Return the [x, y] coordinate for the center point of the cell that contains the specified text.  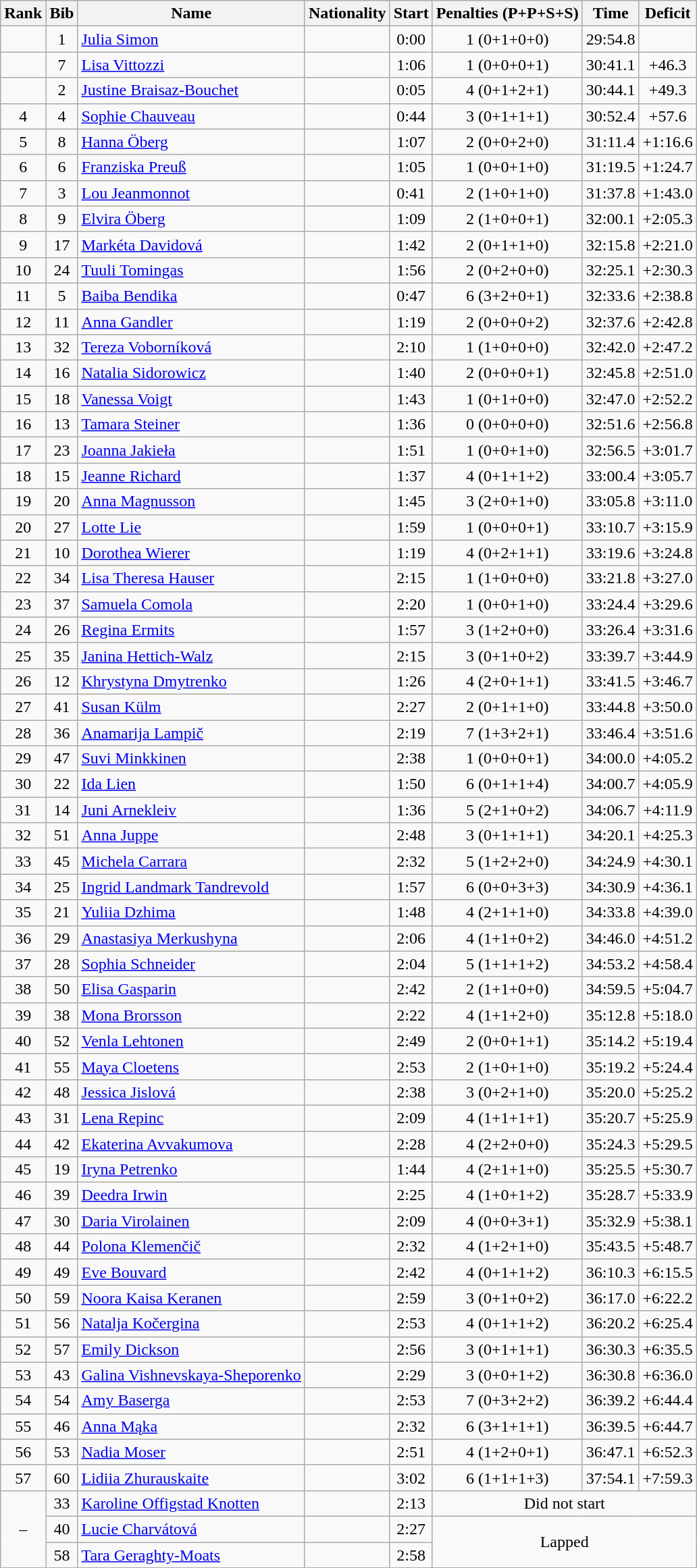
6 (1+1+1+3) [507, 1478]
Baiba Bendika [191, 296]
1:45 [411, 502]
Suvi Minkkinen [191, 759]
+5:48.7 [667, 1247]
2 (0+2+0+0) [507, 270]
33:05.8 [611, 502]
2:51 [411, 1452]
2:13 [411, 1503]
1:37 [411, 476]
Tara Geraghty-Moats [191, 1555]
2:59 [411, 1298]
+2:38.8 [667, 296]
35:19.2 [611, 1066]
36:17.0 [611, 1298]
Lotte Lie [191, 527]
Dorothea Wierer [191, 553]
1:50 [411, 784]
+49.3 [667, 90]
+5:25.2 [667, 1092]
33:21.8 [611, 578]
3:02 [411, 1478]
3 (2+0+1+0) [507, 502]
+6:15.5 [667, 1272]
34:33.8 [611, 913]
34:30.9 [611, 887]
+2:51.0 [667, 373]
Rank [23, 13]
Penalties (P+P+S+S) [507, 13]
33:44.8 [611, 707]
32:42.0 [611, 348]
33:46.4 [611, 732]
Ingrid Landmark Tandrevold [191, 887]
35:20.7 [611, 1118]
5 (1+1+1+2) [507, 964]
2:04 [411, 964]
Joanna Jakieła [191, 450]
36:39.5 [611, 1426]
1 [62, 39]
3 [62, 193]
Sophie Chauveau [191, 116]
Galina Vishnevskaya-Sheporenko [191, 1375]
+6:44.4 [667, 1401]
Ekaterina Avvakumova [191, 1144]
Amy Baserga [191, 1401]
36:30.8 [611, 1375]
Anna Magnusson [191, 502]
36:47.1 [611, 1452]
+5:19.4 [667, 1041]
Franziska Preuß [191, 167]
2 (0+0+2+0) [507, 142]
2:22 [411, 1015]
32:33.6 [611, 296]
Jessica Jislová [191, 1092]
34:06.7 [611, 810]
+2:47.2 [667, 348]
+1:16.6 [667, 142]
+6:44.7 [667, 1426]
60 [62, 1478]
2:29 [411, 1375]
Start [411, 13]
Karoline Offigstad Knotten [191, 1503]
2 (1+1+0+0) [507, 990]
5 (2+1+0+2) [507, 810]
+4:51.2 [667, 938]
4 (1+1+2+0) [507, 1015]
30:44.1 [611, 90]
4 (1+1+1+1) [507, 1118]
+5:25.9 [667, 1118]
+2:30.3 [667, 270]
35:43.5 [611, 1247]
6 (3+2+0+1) [507, 296]
Lou Jeanmonnot [191, 193]
34:24.9 [611, 861]
37:54.1 [611, 1478]
34:59.5 [611, 990]
33:41.5 [611, 681]
Iryna Petrenko [191, 1170]
4 (0+2+1+1) [507, 553]
+2:42.8 [667, 322]
Polona Klemenčič [191, 1247]
+3:29.6 [667, 604]
+6:36.0 [667, 1375]
2 (1+0+0+1) [507, 219]
+6:25.4 [667, 1324]
2:19 [411, 732]
2:56 [411, 1349]
+3:27.0 [667, 578]
Anastasiya Merkushyna [191, 938]
2:58 [411, 1555]
1:48 [411, 913]
Mona Brorsson [191, 1015]
35:24.3 [611, 1144]
Venla Lehtonen [191, 1041]
35:32.9 [611, 1221]
59 [62, 1298]
3 (1+2+0+0) [507, 630]
Natalia Sidorowicz [191, 373]
0 (0+0+0+0) [507, 425]
Time [611, 13]
+4:05.2 [667, 759]
33:00.4 [611, 476]
31:11.4 [611, 142]
1:42 [411, 244]
0:41 [411, 193]
35:12.8 [611, 1015]
+4:39.0 [667, 913]
Deedra Irwin [191, 1195]
35:20.0 [611, 1092]
+4:25.3 [667, 836]
58 [62, 1555]
31:37.8 [611, 193]
Juni Arnekleiv [191, 810]
Ida Lien [191, 784]
4 (2+2+0+0) [507, 1144]
32:00.1 [611, 219]
1:06 [411, 65]
Julia Simon [191, 39]
Anna Juppe [191, 836]
+3:31.6 [667, 630]
+5:33.9 [667, 1195]
Lisa Vittozzi [191, 65]
+5:24.4 [667, 1066]
4 (2+0+1+1) [507, 681]
Natalja Kočergina [191, 1324]
Eve Bouvard [191, 1272]
Bib [62, 13]
4 (1+0+1+2) [507, 1195]
1:56 [411, 270]
2:06 [411, 938]
+5:04.7 [667, 990]
32:51.6 [611, 425]
31:19.5 [611, 167]
+46.3 [667, 65]
2 (0+0+0+1) [507, 373]
32:45.8 [611, 373]
36:39.2 [611, 1401]
Michela Carrara [191, 861]
Lapped [565, 1542]
Emily Dickson [191, 1349]
+1:24.7 [667, 167]
2 [62, 90]
34:20.1 [611, 836]
1:44 [411, 1170]
2:28 [411, 1144]
36:10.3 [611, 1272]
+5:29.5 [667, 1144]
35:25.5 [611, 1170]
+6:22.2 [667, 1298]
+6:52.3 [667, 1452]
+3:15.9 [667, 527]
Vanessa Voigt [191, 399]
+4:36.1 [667, 887]
Name [191, 13]
33:24.4 [611, 604]
33:39.7 [611, 655]
+3:46.7 [667, 681]
30:52.4 [611, 116]
Lidiia Zhurauskaite [191, 1478]
32:47.0 [611, 399]
+3:24.8 [667, 553]
1:59 [411, 527]
1:26 [411, 681]
+5:30.7 [667, 1170]
7 (1+3+2+1) [507, 732]
+4:30.1 [667, 861]
+3:05.7 [667, 476]
Maya Cloetens [191, 1066]
Anna Mąka [191, 1426]
34:00.7 [611, 784]
4 (1+2+1+0) [507, 1247]
6 (0+1+1+4) [507, 784]
33:19.6 [611, 553]
7 (0+3+2+2) [507, 1401]
Deficit [667, 13]
+7:59.3 [667, 1478]
+4:11.9 [667, 810]
+57.6 [667, 116]
36:30.3 [611, 1349]
+4:05.9 [667, 784]
0:00 [411, 39]
30:41.1 [611, 65]
2 (0+0+1+1) [507, 1041]
0:47 [411, 296]
Susan Külm [191, 707]
32:56.5 [611, 450]
29:54.8 [611, 39]
+2:21.0 [667, 244]
Elvira Öberg [191, 219]
Did not start [565, 1503]
1:09 [411, 219]
33:10.7 [611, 527]
Noora Kaisa Keranen [191, 1298]
1:40 [411, 373]
3 (0+2+1+0) [507, 1092]
+1:43.0 [667, 193]
2:49 [411, 1041]
Anamarija Lampič [191, 732]
Hanna Öberg [191, 142]
32:37.6 [611, 322]
4 (0+1+2+1) [507, 90]
1:05 [411, 167]
– [23, 1529]
Lena Repinc [191, 1118]
+3:44.9 [667, 655]
Daria Virolainen [191, 1221]
1:51 [411, 450]
Yuliia Dzhima [191, 913]
+3:51.6 [667, 732]
34:00.0 [611, 759]
2 (0+0+0+2) [507, 322]
+3:11.0 [667, 502]
6 (3+1+1+1) [507, 1426]
1:43 [411, 399]
35:14.2 [611, 1041]
2:48 [411, 836]
Nationality [347, 13]
+6:35.5 [667, 1349]
Regina Ermits [191, 630]
2:10 [411, 348]
34:46.0 [611, 938]
Elisa Gasparin [191, 990]
32:25.1 [611, 270]
Sophia Schneider [191, 964]
Lucie Charvátová [191, 1529]
4 (0+0+3+1) [507, 1221]
Lisa Theresa Hauser [191, 578]
Samuela Comola [191, 604]
Anna Gandler [191, 322]
Justine Braisaz-Bouchet [191, 90]
Tereza Voborníková [191, 348]
Nadia Moser [191, 1452]
Janina Hettich-Walz [191, 655]
2:20 [411, 604]
34:53.2 [611, 964]
Tuuli Tomingas [191, 270]
Markéta Davidová [191, 244]
3 (0+0+1+2) [507, 1375]
Jeanne Richard [191, 476]
+5:18.0 [667, 1015]
Tamara Steiner [191, 425]
Khrystyna Dmytrenko [191, 681]
5 (1+2+2+0) [507, 861]
33:26.4 [611, 630]
+5:38.1 [667, 1221]
36:20.2 [611, 1324]
+4:58.4 [667, 964]
0:44 [411, 116]
4 (1+1+0+2) [507, 938]
35:28.7 [611, 1195]
2:25 [411, 1195]
32:15.8 [611, 244]
6 (0+0+3+3) [507, 887]
0:05 [411, 90]
+3:01.7 [667, 450]
+3:50.0 [667, 707]
1:07 [411, 142]
4 (1+2+0+1) [507, 1452]
+2:52.2 [667, 399]
+2:56.8 [667, 425]
+2:05.3 [667, 219]
